Search for the cell housing the specified text and yield its [X, Y] center coordinate. 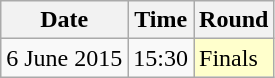
Date [64, 20]
Time [161, 20]
6 June 2015 [64, 58]
Finals [234, 58]
Round [234, 20]
15:30 [161, 58]
